Return the [X, Y] coordinate for the center point of the cell that contains the specified text.  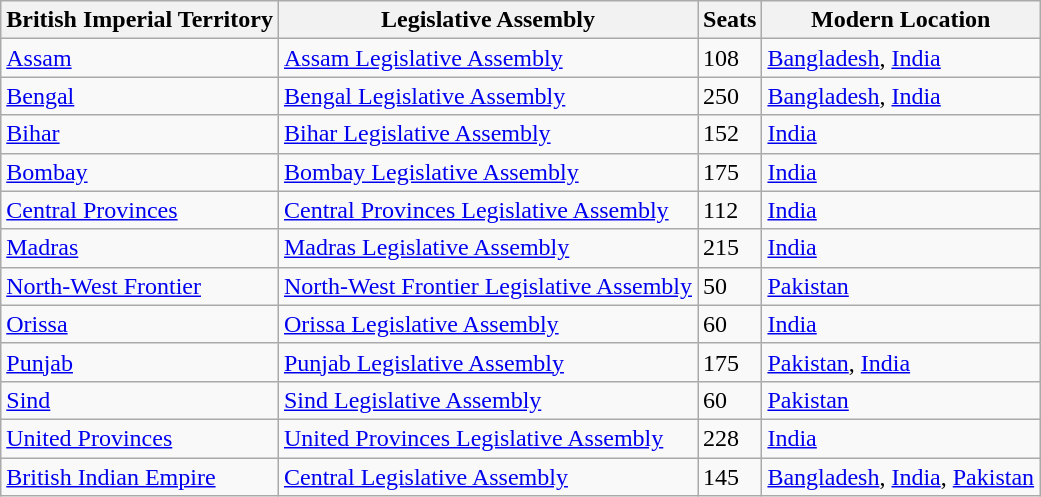
Sind [140, 400]
Madras [140, 248]
50 [730, 286]
228 [730, 438]
Central Legislative Assembly [488, 477]
Modern Location [901, 20]
Madras Legislative Assembly [488, 248]
Bombay [140, 172]
Orissa [140, 324]
Assam Legislative Assembly [488, 58]
Punjab [140, 362]
Legislative Assembly [488, 20]
145 [730, 477]
Punjab Legislative Assembly [488, 362]
British Imperial Territory [140, 20]
Bangladesh, India, Pakistan [901, 477]
Sind Legislative Assembly [488, 400]
Central Provinces Legislative Assembly [488, 210]
152 [730, 134]
108 [730, 58]
Central Provinces [140, 210]
United Provinces Legislative Assembly [488, 438]
250 [730, 96]
Bihar Legislative Assembly [488, 134]
Bombay Legislative Assembly [488, 172]
Bihar [140, 134]
United Provinces [140, 438]
North-West Frontier Legislative Assembly [488, 286]
112 [730, 210]
North-West Frontier [140, 286]
Bengal [140, 96]
British Indian Empire [140, 477]
Seats [730, 20]
215 [730, 248]
Assam [140, 58]
Pakistan, India [901, 362]
Bengal Legislative Assembly [488, 96]
Orissa Legislative Assembly [488, 324]
